From the cell containing the given text, extract its center point as (x, y) coordinate. 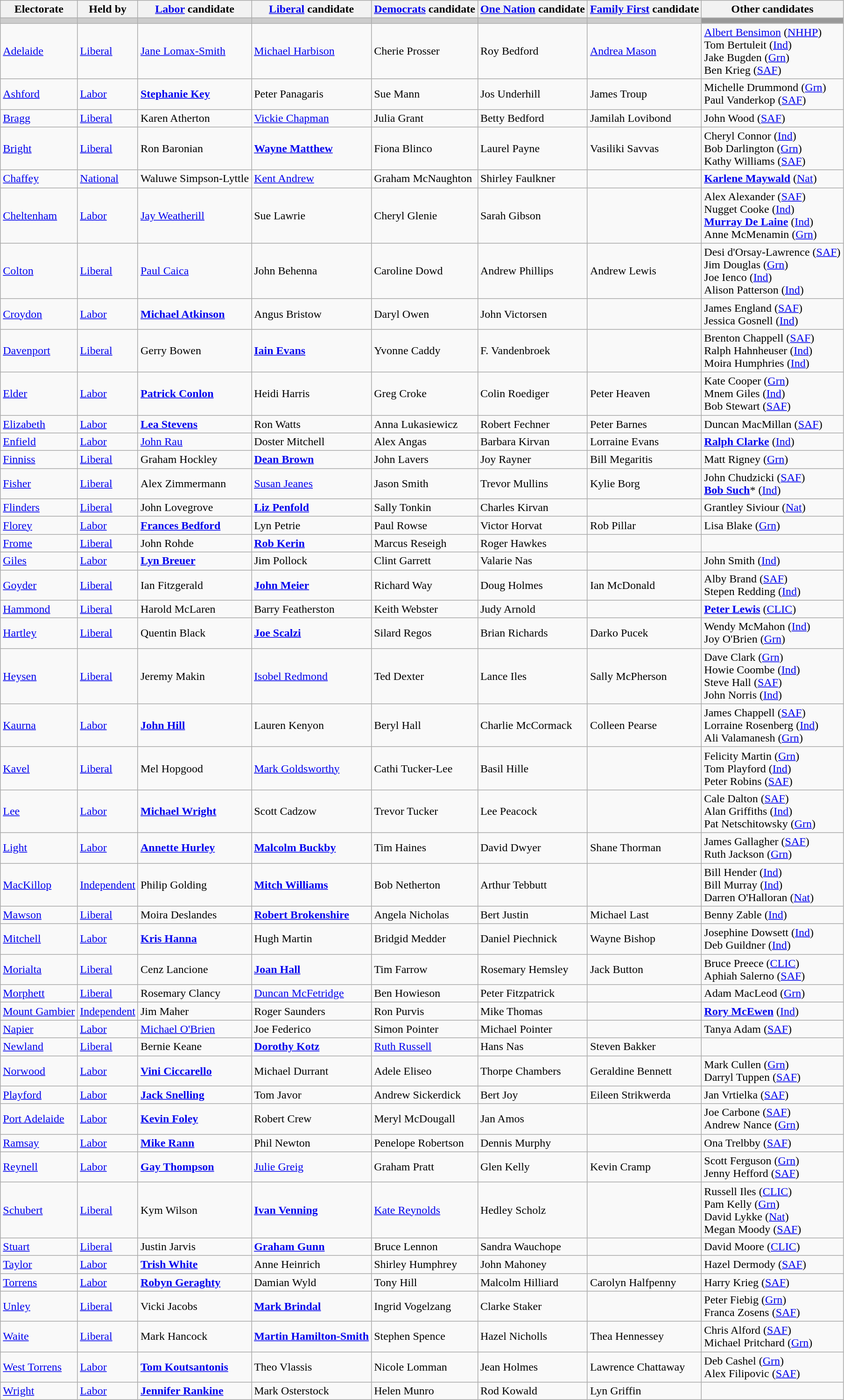
Karlene Maywald (Nat) (772, 179)
John Chudzicki (SAF) Bob Such* (Ind) (772, 483)
Liberal candidate (312, 9)
Tony Hill (425, 1282)
Jack Snelling (194, 1095)
Joan Hall (312, 970)
Thea Hennessey (644, 1337)
Graham Hockley (194, 460)
Kaurna (39, 725)
Jay Weatherill (194, 216)
Kate Cooper (Grn) Mnem Giles (Ind) Bob Stewart (SAF) (772, 393)
Unley (39, 1307)
Scott Cadzow (312, 811)
Charlie McCormack (532, 725)
Kent Andrew (312, 179)
Wendy McMahon (Ind) Joy O'Brien (Grn) (772, 633)
Trish White (194, 1264)
Frome (39, 543)
Peter Fitzpatrick (532, 994)
John Lovegrove (194, 508)
Ron Watts (312, 424)
Sue Lawrie (312, 216)
Lawrence Chattaway (644, 1367)
Stuart (39, 1246)
Clint Garrett (425, 561)
Lee Peacock (532, 811)
Hartley (39, 633)
Ralph Clarke (Ind) (772, 442)
Mark Brindal (312, 1307)
John Smith (Ind) (772, 561)
Port Adelaide (39, 1119)
Rosemary Clancy (194, 994)
Angela Nicholas (425, 915)
Barbara Kirvan (532, 442)
Bernie Keane (194, 1047)
Trevor Mullins (532, 483)
Richard Way (425, 585)
Labor candidate (194, 9)
Vicki Jacobs (194, 1307)
Robert Brokenshire (312, 915)
Jeremy Makin (194, 676)
Deb Cashel (Grn) Alex Filipovic (SAF) (772, 1367)
Benny Zable (Ind) (772, 915)
John Rau (194, 442)
Joe Carbone (SAF) Andrew Nance (Grn) (772, 1119)
Hugh Martin (312, 939)
Laurel Payne (532, 148)
Michelle Drummond (Grn) Paul Vanderkop (SAF) (772, 94)
Desi d'Orsay-Lawrence (SAF) Jim Douglas (Grn) Joe Ienco (Ind) Alison Patterson (Ind) (772, 271)
Heidi Harris (312, 393)
Basil Hille (532, 768)
Joy Rayner (532, 460)
Fisher (39, 483)
Michael Wright (194, 811)
Napier (39, 1029)
John Hill (194, 725)
Fiona Blinco (425, 148)
John Wood (SAF) (772, 118)
Brian Richards (532, 633)
Bert Joy (532, 1095)
John Rohde (194, 543)
Andrew Sickerdick (425, 1095)
Kylie Borg (644, 483)
Betty Bedford (532, 118)
Isobel Redmond (312, 676)
Adam MacLeod (Grn) (772, 994)
David Moore (CLIC) (772, 1246)
Felicity Martin (Grn) Tom Playford (Ind) Peter Robins (SAF) (772, 768)
Hammond (39, 609)
Barry Featherston (312, 609)
Liz Penfold (312, 508)
Cherie Prosser (425, 51)
Michael Harbison (312, 51)
Hazel Nicholls (532, 1337)
Jim Pollock (312, 561)
Harry Krieg (SAF) (772, 1282)
Hans Nas (532, 1047)
Geraldine Bennett (644, 1071)
James England (SAF) Jessica Gosnell (Ind) (772, 314)
Morialta (39, 970)
Robert Fechner (532, 424)
Gay Thompson (194, 1167)
Robert Crew (312, 1119)
Mark Osterstock (312, 1391)
Bill Megaritis (644, 460)
Alby Brand (SAF) Stepen Redding (Ind) (772, 585)
Jim Maher (194, 1011)
Kevin Foley (194, 1119)
Alex Angas (425, 442)
Wayne Bishop (644, 939)
MacKillop (39, 885)
Michael Durrant (312, 1071)
Jean Holmes (532, 1367)
Kavel (39, 768)
Peter Fiebig (Grn) Franca Zosens (SAF) (772, 1307)
Bert Justin (532, 915)
Bright (39, 148)
Mel Hopgood (194, 768)
Ivan Venning (312, 1210)
Harold McLaren (194, 609)
Frances Bedford (194, 525)
Democrats candidate (425, 9)
Reynell (39, 1167)
Andrew Phillips (532, 271)
Bridgid Medder (425, 939)
Lauren Kenyon (312, 725)
Stephanie Key (194, 94)
Angus Bristow (312, 314)
Paul Caica (194, 271)
Peter Heaven (644, 393)
Brenton Chappell (SAF) Ralph Hahnheuser (Ind) Moira Humphries (Ind) (772, 350)
Hedley Scholz (532, 1210)
Adelaide (39, 51)
Held by (108, 9)
Trevor Tucker (425, 811)
Cheltenham (39, 216)
Giles (39, 561)
Graham Pratt (425, 1167)
Michael Atkinson (194, 314)
Jos Underhill (532, 94)
Vasiliki Savvas (644, 148)
Mitchell (39, 939)
Valarie Nas (532, 561)
Peter Barnes (644, 424)
Waite (39, 1337)
Jack Button (644, 970)
Ona Trelbby (SAF) (772, 1143)
Davenport (39, 350)
Duncan MacMillan (SAF) (772, 424)
Other candidates (772, 9)
Dennis Murphy (532, 1143)
Sue Mann (425, 94)
Josephine Dowsett (Ind) Deb Guildner (Ind) (772, 939)
Mark Cullen (Grn) Darryl Tuppen (SAF) (772, 1071)
Quentin Black (194, 633)
Rob Pillar (644, 525)
Julie Greig (312, 1167)
Nicole Lomman (425, 1367)
Taylor (39, 1264)
Sandra Wauchope (532, 1246)
Playford (39, 1095)
Paul Rowse (425, 525)
Waluwe Simpson-Lyttle (194, 179)
Peter Lewis (CLIC) (772, 609)
Vini Ciccarello (194, 1071)
Adele Eliseo (425, 1071)
Joe Federico (312, 1029)
Ron Baronian (194, 148)
Charles Kirvan (532, 508)
Ted Dexter (425, 676)
Michael Last (644, 915)
Cheryl Glenie (425, 216)
Julia Grant (425, 118)
Glen Kelly (532, 1167)
Colin Roediger (532, 393)
Patrick Conlon (194, 393)
Tim Haines (425, 847)
Martin Hamilton-Smith (312, 1337)
Sally Tonkin (425, 508)
Mount Gambier (39, 1011)
Heysen (39, 676)
John Mahoney (532, 1264)
Marcus Reseigh (425, 543)
John Behenna (312, 271)
Michael Pointer (532, 1029)
F. Vandenbroek (532, 350)
Tom Javor (312, 1095)
Kris Hanna (194, 939)
Silard Regos (425, 633)
Florey (39, 525)
Colton (39, 271)
Steven Bakker (644, 1047)
James Gallagher (SAF) Ruth Jackson (Grn) (772, 847)
Ashford (39, 94)
Graham McNaughton (425, 179)
Damian Wyld (312, 1282)
Peter Panagaris (312, 94)
Hazel Dermody (SAF) (772, 1264)
Greg Croke (425, 393)
Karen Atherton (194, 118)
Elder (39, 393)
Rosemary Hemsley (532, 970)
Victor Horvat (532, 525)
Croydon (39, 314)
John Meier (312, 585)
Yvonne Caddy (425, 350)
Tim Farrow (425, 970)
Robyn Geraghty (194, 1282)
Morphett (39, 994)
Eileen Strikwerda (644, 1095)
Bill Hender (Ind) Bill Murray (Ind) Darren O'Halloran (Nat) (772, 885)
Judy Arnold (532, 609)
Mike Thomas (532, 1011)
Goyder (39, 585)
Dave Clark (Grn) Howie Coombe (Ind) Steve Hall (SAF) John Norris (Ind) (772, 676)
Alex Alexander (SAF) Nugget Cooke (Ind) Murray De Laine (Ind) Anne McMenamin (Grn) (772, 216)
John Lavers (425, 460)
Daryl Owen (425, 314)
Ben Howieson (425, 994)
Cathi Tucker-Lee (425, 768)
Michael O'Brien (194, 1029)
Kevin Cramp (644, 1167)
Caroline Dowd (425, 271)
James Troup (644, 94)
Bruce Lennon (425, 1246)
Bob Netherton (425, 885)
Daniel Piechnick (532, 939)
Joe Scalzi (312, 633)
Meryl McDougall (425, 1119)
West Torrens (39, 1367)
Enfield (39, 442)
Wright (39, 1391)
National (108, 179)
Anne Heinrich (312, 1264)
James Chappell (SAF) Lorraine Rosenberg (Ind) Ali Valamanesh (Grn) (772, 725)
One Nation candidate (532, 9)
Family First candidate (644, 9)
Tanya Adam (SAF) (772, 1029)
Doug Holmes (532, 585)
Newland (39, 1047)
Dean Brown (312, 460)
Clarke Staker (532, 1307)
Cenz Lancione (194, 970)
Schubert (39, 1210)
Andrew Lewis (644, 271)
Susan Jeanes (312, 483)
Wayne Matthew (312, 148)
Andrea Mason (644, 51)
Chris Alford (SAF) Michael Pritchard (Grn) (772, 1337)
Mike Rann (194, 1143)
Shirley Humphrey (425, 1264)
Rob Kerin (312, 543)
Chaffey (39, 179)
Gerry Bowen (194, 350)
Bragg (39, 118)
Ron Purvis (425, 1011)
Penelope Robertson (425, 1143)
Grantley Siviour (Nat) (772, 508)
Annette Hurley (194, 847)
Scott Ferguson (Grn) Jenny Hefford (SAF) (772, 1167)
Roy Bedford (532, 51)
Mawson (39, 915)
Beryl Hall (425, 725)
Phil Newton (312, 1143)
Roger Hawkes (532, 543)
Flinders (39, 508)
Thorpe Chambers (532, 1071)
Ramsay (39, 1143)
Carolyn Halfpenny (644, 1282)
Jason Smith (425, 483)
Sally McPherson (644, 676)
Bruce Preece (CLIC) Aphiah Salerno (SAF) (772, 970)
Graham Gunn (312, 1246)
Lee (39, 811)
Shirley Faulkner (532, 179)
Ian McDonald (644, 585)
Electorate (39, 9)
Duncan McFetridge (312, 994)
Alex Zimmermann (194, 483)
Torrens (39, 1282)
Stephen Spence (425, 1337)
Elizabeth (39, 424)
Anna Lukasiewicz (425, 424)
Kym Wilson (194, 1210)
Malcolm Hilliard (532, 1282)
Mitch Williams (312, 885)
Lea Stevens (194, 424)
Finniss (39, 460)
Theo Vlassis (312, 1367)
Ian Fitzgerald (194, 585)
Philip Golding (194, 885)
Jane Lomax-Smith (194, 51)
Ingrid Vogelzang (425, 1307)
Simon Pointer (425, 1029)
Lance Iles (532, 676)
Kate Reynolds (425, 1210)
Mark Goldsworthy (312, 768)
Rory McEwen (Ind) (772, 1011)
Jamilah Lovibond (644, 118)
Dorothy Kotz (312, 1047)
Helen Munro (425, 1391)
Arthur Tebbutt (532, 885)
Vickie Chapman (312, 118)
Lyn Petrie (312, 525)
Lorraine Evans (644, 442)
Jennifer Rankine (194, 1391)
Doster Mitchell (312, 442)
Lyn Griffin (644, 1391)
Cheryl Connor (Ind) Bob Darlington (Grn) Kathy Williams (SAF) (772, 148)
Albert Bensimon (NHHP) Tom Bertuleit (Ind) Jake Bugden (Grn) Ben Krieg (SAF) (772, 51)
Iain Evans (312, 350)
Justin Jarvis (194, 1246)
Colleen Pearse (644, 725)
Light (39, 847)
David Dwyer (532, 847)
Lisa Blake (Grn) (772, 525)
Jan Vrtielka (SAF) (772, 1095)
Norwood (39, 1071)
Ruth Russell (425, 1047)
Jan Amos (532, 1119)
Tom Koutsantonis (194, 1367)
Cale Dalton (SAF) Alan Griffiths (Ind) Pat Netschitowsky (Grn) (772, 811)
Lyn Breuer (194, 561)
Mark Hancock (194, 1337)
Darko Pucek (644, 633)
Russell Iles (CLIC) Pam Kelly (Grn) David Lykke (Nat) Megan Moody (SAF) (772, 1210)
Malcolm Buckby (312, 847)
Shane Thorman (644, 847)
Keith Webster (425, 609)
Rod Kowald (532, 1391)
Matt Rigney (Grn) (772, 460)
Sarah Gibson (532, 216)
Moira Deslandes (194, 915)
Roger Saunders (312, 1011)
John Victorsen (532, 314)
